Capture the cell that displays the provided text and extract its (x, y) central coordinate. 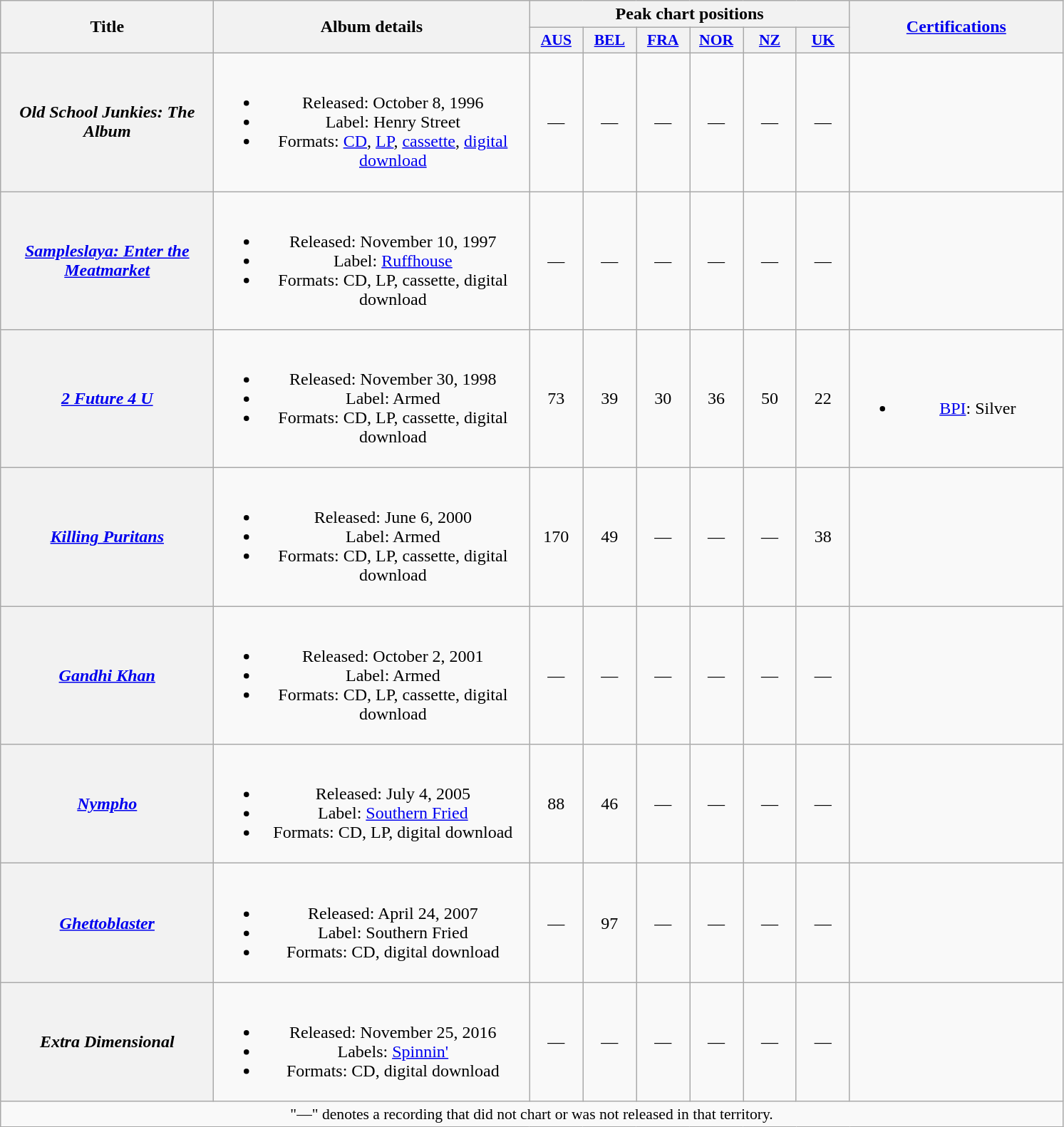
"—" denotes a recording that did not chart or was not released in that territory. (532, 1114)
BPI: Silver (956, 399)
46 (610, 804)
Certifications (956, 27)
Sampleslaya: Enter the Meatmarket (107, 260)
97 (610, 923)
Gandhi Khan (107, 675)
Album details (372, 27)
36 (717, 399)
30 (663, 399)
BEL (610, 41)
Released: July 4, 2005Label: Southern FriedFormats: CD, LP, digital download (372, 804)
NOR (717, 41)
2 Future 4 U (107, 399)
170 (556, 537)
Old School Junkies: The Album (107, 122)
38 (822, 537)
Killing Puritans (107, 537)
22 (822, 399)
50 (770, 399)
Extra Dimensional (107, 1042)
88 (556, 804)
Released: November 25, 2016Labels: Spinnin'Formats: CD, digital download (372, 1042)
Released: October 2, 2001Label: ArmedFormats: CD, LP, cassette, digital download (372, 675)
UK (822, 41)
Nympho (107, 804)
73 (556, 399)
Released: October 8, 1996Label: Henry StreetFormats: CD, LP, cassette, digital download (372, 122)
39 (610, 399)
Released: November 30, 1998Label: ArmedFormats: CD, LP, cassette, digital download (372, 399)
49 (610, 537)
FRA (663, 41)
AUS (556, 41)
Title (107, 27)
Peak chart positions (690, 14)
NZ (770, 41)
Released: April 24, 2007Label: Southern FriedFormats: CD, digital download (372, 923)
Ghettoblaster (107, 923)
Released: June 6, 2000Label: ArmedFormats: CD, LP, cassette, digital download (372, 537)
Released: November 10, 1997Label: RuffhouseFormats: CD, LP, cassette, digital download (372, 260)
